Pinpoint the cell where the given text exists, returning its [X, Y] midpoint coordinate. 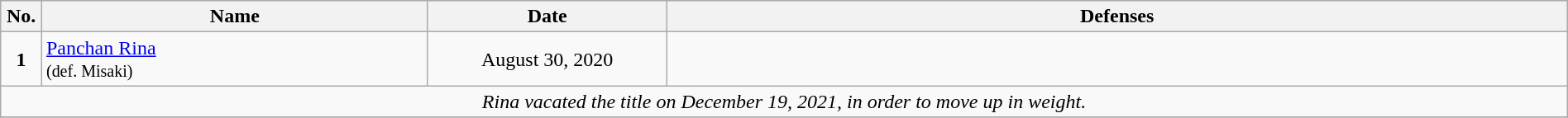
Date [547, 17]
Name [235, 17]
Rina vacated the title on December 19, 2021, in order to move up in weight. [784, 101]
Panchan Rina (def. Misaki) [235, 59]
August 30, 2020 [547, 59]
1 [22, 59]
No. [22, 17]
Defenses [1116, 17]
